Determine the (x, y) coordinate at the center of the cell enclosing the given text.  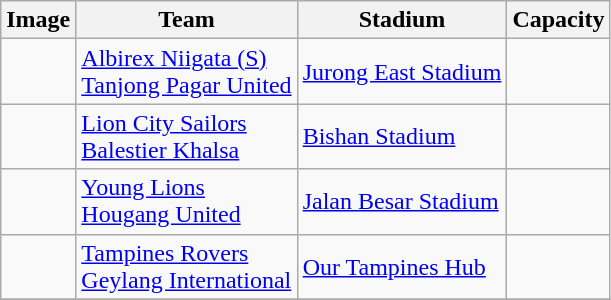
Young Lions Hougang United (186, 202)
Stadium (402, 20)
Jurong East Stadium (402, 72)
Image (38, 20)
Bishan Stadium (402, 136)
Albirex Niigata (S) Tanjong Pagar United (186, 72)
Lion City Sailors Balestier Khalsa (186, 136)
Jalan Besar Stadium (402, 202)
Tampines Rovers Geylang International (186, 266)
Team (186, 20)
Our Tampines Hub (402, 266)
Capacity (558, 20)
